For the text-containing cell, return its midpoint in [X, Y] coordinate format. 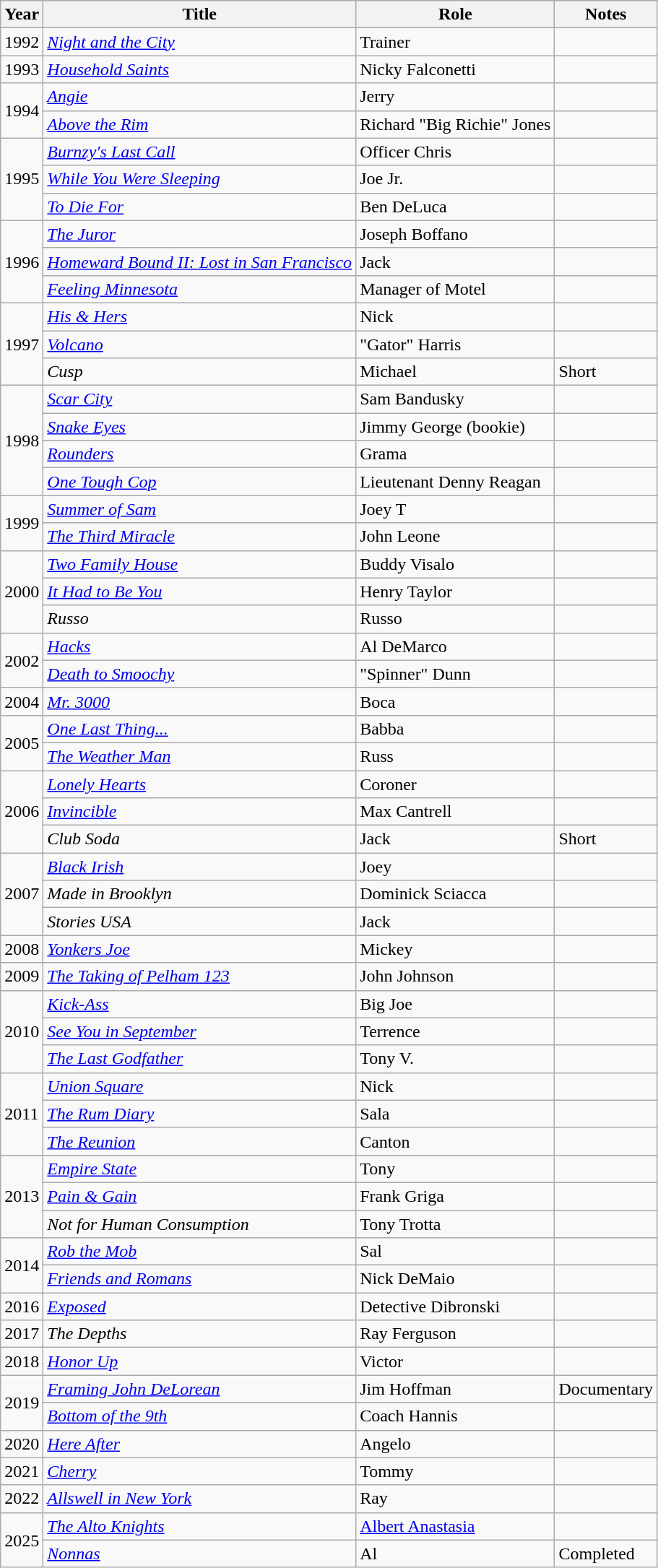
"Gator" Harris [455, 345]
Detective Dibronski [455, 1307]
Al DeMarco [455, 646]
Angelo [455, 1444]
Tommy [455, 1471]
2025 [22, 1540]
Stories USA [199, 922]
Bottom of the 9th [199, 1416]
Joey [455, 867]
Tony Trotta [455, 1224]
1993 [22, 69]
Club Soda [199, 839]
2000 [22, 592]
Hacks [199, 646]
Not for Human Consumption [199, 1224]
Tony V. [455, 1059]
Lieutenant Denny Reagan [455, 482]
2008 [22, 949]
Black Irish [199, 867]
John Leone [455, 537]
Title [199, 14]
2021 [22, 1471]
1996 [22, 261]
Role [455, 14]
2011 [22, 1114]
2002 [22, 660]
Yonkers Joe [199, 949]
Al [455, 1554]
Manager of Motel [455, 289]
Kick-Ass [199, 1004]
Dominick Sciacca [455, 894]
Nick DeMaio [455, 1279]
Lonely Hearts [199, 784]
One Tough Cop [199, 482]
While You Were Sleeping [199, 179]
His & Hers [199, 316]
2009 [22, 976]
1997 [22, 344]
1999 [22, 523]
Officer Chris [455, 152]
Richard "Big Richie" Jones [455, 124]
See You in September [199, 1031]
2020 [22, 1444]
Michael [455, 372]
Ray [455, 1499]
Big Joe [455, 1004]
The Rum Diary [199, 1114]
Above the Rim [199, 124]
Documentary [606, 1389]
Feeling Minnesota [199, 289]
Allswell in New York [199, 1499]
Here After [199, 1444]
Household Saints [199, 69]
Homeward Bound II: Lost in San Francisco [199, 261]
Friends and Romans [199, 1279]
2010 [22, 1031]
2016 [22, 1307]
Joe Jr. [455, 179]
Honor Up [199, 1361]
Jim Hoffman [455, 1389]
The Taking of Pelham 123 [199, 976]
John Johnson [455, 976]
1995 [22, 179]
Sal [455, 1252]
The Depths [199, 1334]
Sam Bandusky [455, 399]
2017 [22, 1334]
Joseph Boffano [455, 234]
Babba [455, 729]
"Spinner" Dunn [455, 674]
Max Cantrell [455, 812]
The Alto Knights [199, 1526]
Angie [199, 97]
Notes [606, 14]
Nonnas [199, 1554]
Tony [455, 1169]
Invincible [199, 812]
The Reunion [199, 1141]
Albert Anastasia [455, 1526]
Summer of Sam [199, 509]
The Last Godfather [199, 1059]
Cherry [199, 1471]
1992 [22, 42]
Boca [455, 701]
2004 [22, 701]
The Juror [199, 234]
Frank Griga [455, 1196]
Russ [455, 756]
Ray Ferguson [455, 1334]
Completed [606, 1554]
1994 [22, 111]
Rounders [199, 454]
Rob the Mob [199, 1252]
Mickey [455, 949]
2022 [22, 1499]
Framing John DeLorean [199, 1389]
The Weather Man [199, 756]
Snake Eyes [199, 427]
Scar City [199, 399]
Jimmy George (bookie) [455, 427]
Nicky Falconetti [455, 69]
Grama [455, 454]
Henry Taylor [455, 592]
Year [22, 14]
Jerry [455, 97]
Coroner [455, 784]
Victor [455, 1361]
2019 [22, 1403]
Buddy Visalo [455, 564]
Cusp [199, 372]
1998 [22, 441]
Exposed [199, 1307]
Made in Brooklyn [199, 894]
Sala [455, 1114]
Trainer [455, 42]
Mr. 3000 [199, 701]
Volcano [199, 345]
Coach Hannis [455, 1416]
Night and the City [199, 42]
Two Family House [199, 564]
The Third Miracle [199, 537]
It Had to Be You [199, 592]
2005 [22, 742]
2018 [22, 1361]
Terrence [455, 1031]
Pain & Gain [199, 1196]
2006 [22, 811]
Empire State [199, 1169]
Union Square [199, 1086]
One Last Thing... [199, 729]
2014 [22, 1265]
Burnzy's Last Call [199, 152]
2007 [22, 894]
Canton [455, 1141]
To Die For [199, 207]
Ben DeLuca [455, 207]
2013 [22, 1196]
Death to Smoochy [199, 674]
Joey T [455, 509]
